Search for the cell housing the specified text and yield its (x, y) center coordinate. 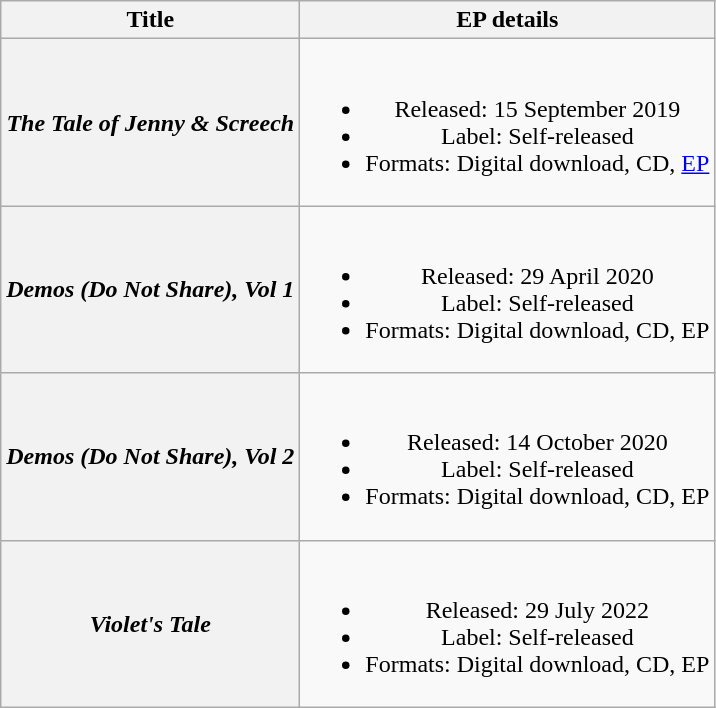
Violet's Tale (150, 624)
Demos (Do Not Share), Vol 1 (150, 290)
Title (150, 20)
The Tale of Jenny & Screech (150, 122)
Released: 29 April 2020Label: Self-releasedFormats: Digital download, CD, EP (508, 290)
EP details (508, 20)
Released: 14 October 2020Label: Self-releasedFormats: Digital download, CD, EP (508, 456)
Released: 15 September 2019Label: Self-releasedFormats: Digital download, CD, EP (508, 122)
Released: 29 July 2022Label: Self-releasedFormats: Digital download, CD, EP (508, 624)
Demos (Do Not Share), Vol 2 (150, 456)
